Return (X, Y) of the center of cell containing provided text 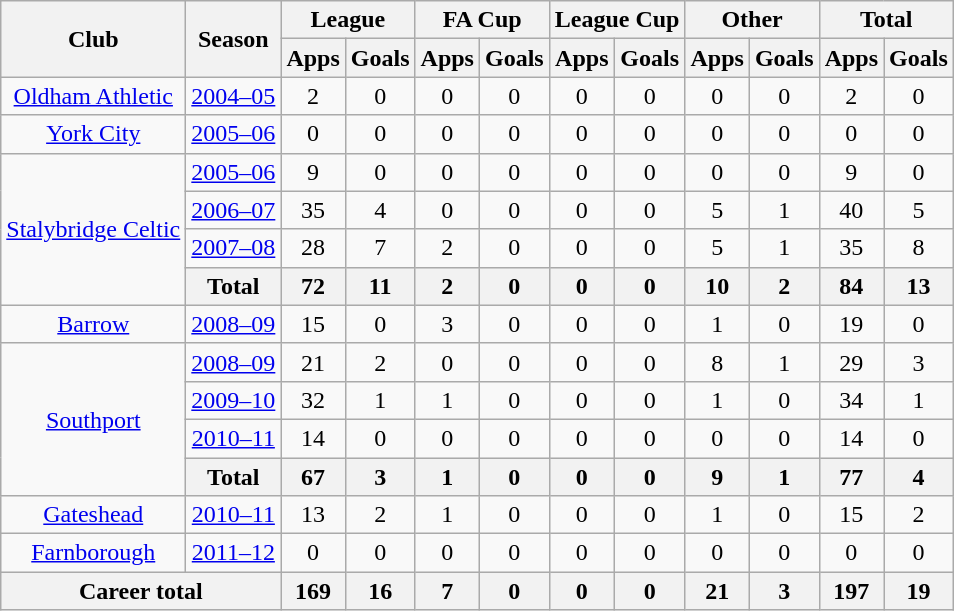
72 (313, 286)
197 (851, 591)
77 (851, 477)
2006–07 (234, 210)
Farnborough (94, 553)
Southport (94, 419)
Career total (141, 591)
32 (313, 400)
16 (380, 591)
League (348, 20)
Gateshead (94, 515)
29 (851, 362)
2004–05 (234, 96)
Season (234, 39)
York City (94, 134)
Barrow (94, 324)
28 (313, 248)
Oldham Athletic (94, 96)
Stalybridge Celtic (94, 229)
40 (851, 210)
2007–08 (234, 248)
Other (752, 20)
169 (313, 591)
67 (313, 477)
Club (94, 39)
11 (380, 286)
10 (717, 286)
2011–12 (234, 553)
34 (851, 400)
FA Cup (482, 20)
2009–10 (234, 400)
League Cup (617, 20)
84 (851, 286)
